Return the [X, Y] coordinate for the center point of the cell that contains the specified text.  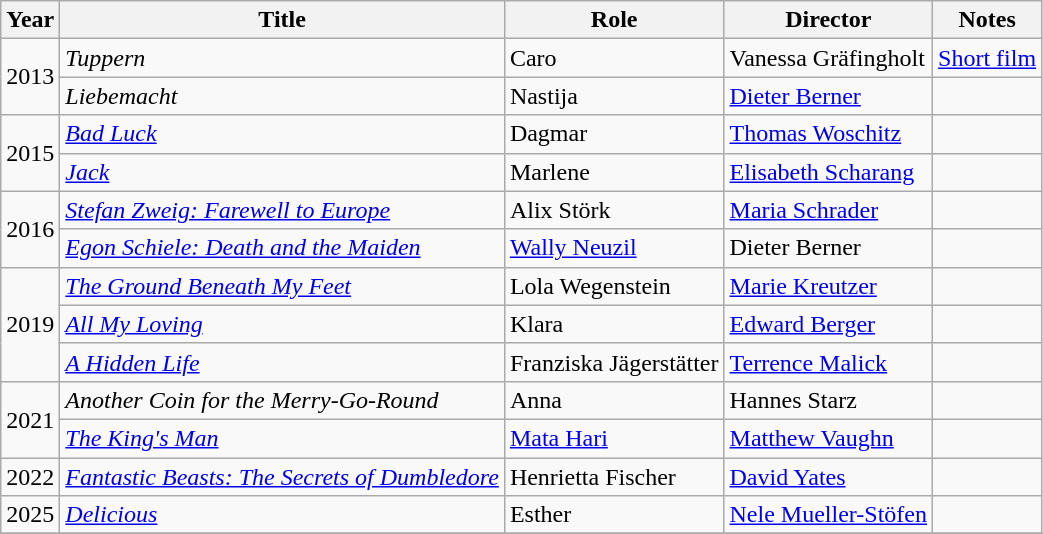
Tuppern [282, 58]
The Ground Beneath My Feet [282, 286]
Stefan Zweig: Farewell to Europe [282, 210]
Another Coin for the Merry-Go-Round [282, 400]
Wally Neuzil [614, 248]
Nele Mueller-Stöfen [828, 515]
2019 [30, 324]
David Yates [828, 477]
2021 [30, 419]
Hannes Starz [828, 400]
The King's Man [282, 438]
Marie Kreutzer [828, 286]
A Hidden Life [282, 362]
Anna [614, 400]
Maria Schrader [828, 210]
Esther [614, 515]
Bad Luck [282, 134]
Marlene [614, 172]
Klara [614, 324]
Liebemacht [282, 96]
Franziska Jägerstätter [614, 362]
Year [30, 20]
Jack [282, 172]
Director [828, 20]
Dagmar [614, 134]
Henrietta Fischer [614, 477]
Delicious [282, 515]
Alix Störk [614, 210]
2025 [30, 515]
Terrence Malick [828, 362]
Thomas Woschitz [828, 134]
Nastija [614, 96]
Matthew Vaughn [828, 438]
Short film [988, 58]
Elisabeth Scharang [828, 172]
Vanessa Gräfingholt [828, 58]
Fantastic Beasts: The Secrets of Dumbledore [282, 477]
2013 [30, 77]
2015 [30, 153]
Notes [988, 20]
2016 [30, 229]
Lola Wegenstein [614, 286]
All My Loving [282, 324]
Title [282, 20]
2022 [30, 477]
Caro [614, 58]
Edward Berger [828, 324]
Mata Hari [614, 438]
Egon Schiele: Death and the Maiden [282, 248]
Role [614, 20]
